Scan for the cell matching the given text and deliver its [X, Y] coordinate at center. 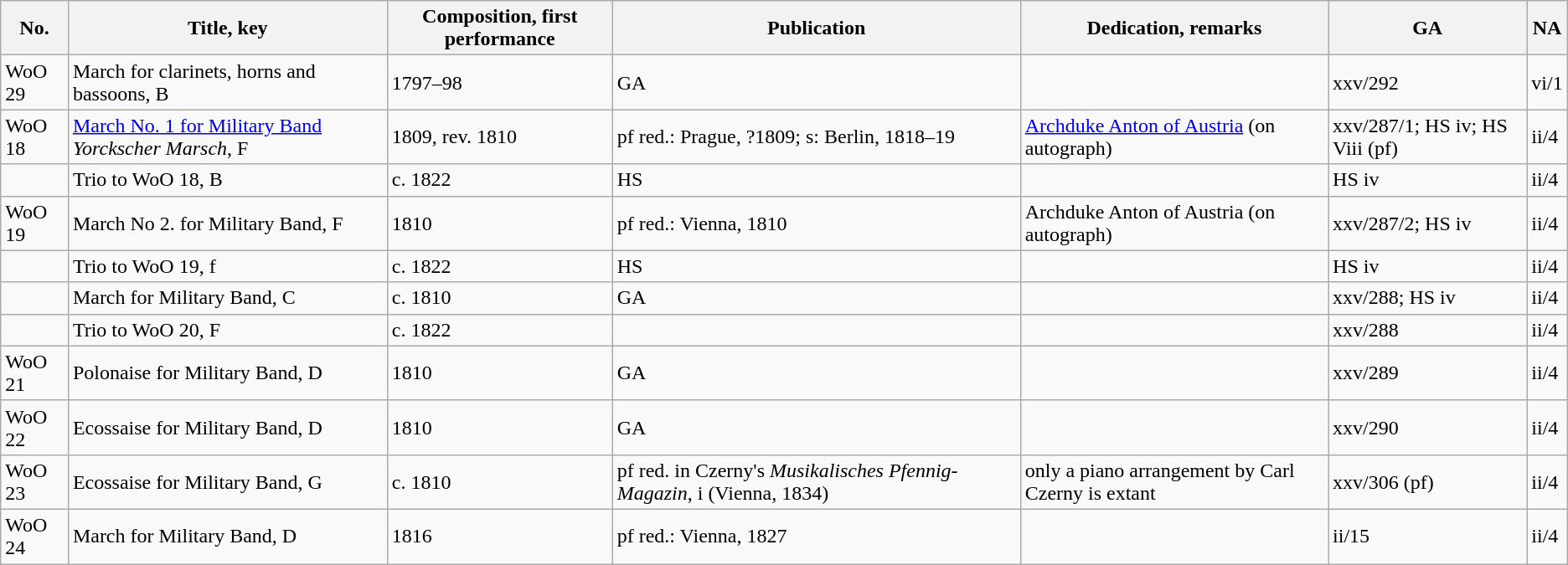
Dedication, remarks [1174, 28]
Title, key [228, 28]
WoO 24 [35, 536]
xxv/288 [1427, 330]
1816 [499, 536]
pf red.: Vienna, 1827 [816, 536]
1809, rev. 1810 [499, 137]
March for clarinets, horns and bassoons, B [228, 82]
Ecossaise for Military Band, D [228, 427]
WoO 18 [35, 137]
pf red. in Czerny's Musikalisches Pfennig-Magazin, i (Vienna, 1834) [816, 482]
pf red.: Prague, ?1809; s: Berlin, 1818–19 [816, 137]
Publication [816, 28]
Trio to WoO 18, B [228, 180]
WoO 23 [35, 482]
Polonaise for Military Band, D [228, 373]
Ecossaise for Military Band, G [228, 482]
xxv/288; HS iv [1427, 298]
Composition, first performance [499, 28]
ii/15 [1427, 536]
xxv/289 [1427, 373]
WoO 21 [35, 373]
March No. 1 for Military Band Yorckscher Marsch, F [228, 137]
WoO 29 [35, 82]
Trio to WoO 19, f [228, 266]
vi/1 [1547, 82]
March for Military Band, C [228, 298]
xxv/292 [1427, 82]
No. [35, 28]
xxv/287/2; HS iv [1427, 223]
pf red.: Vienna, 1810 [816, 223]
March for Military Band, D [228, 536]
xxv/287/1; HS iv; HS Viii (pf) [1427, 137]
only a piano arrangement by Carl Czerny is extant [1174, 482]
March No 2. for Military Band, F [228, 223]
WoO 19 [35, 223]
xxv/306 (pf) [1427, 482]
WoO 22 [35, 427]
Trio to WoO 20, F [228, 330]
1797–98 [499, 82]
xxv/290 [1427, 427]
NA [1547, 28]
